Return the [X, Y] coordinate for the center point of the cell that contains the specified text.  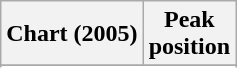
Chart (2005) [72, 34]
Peakposition [189, 34]
